Extract the (X, Y) coordinate from the center of the cell holding the provided text.  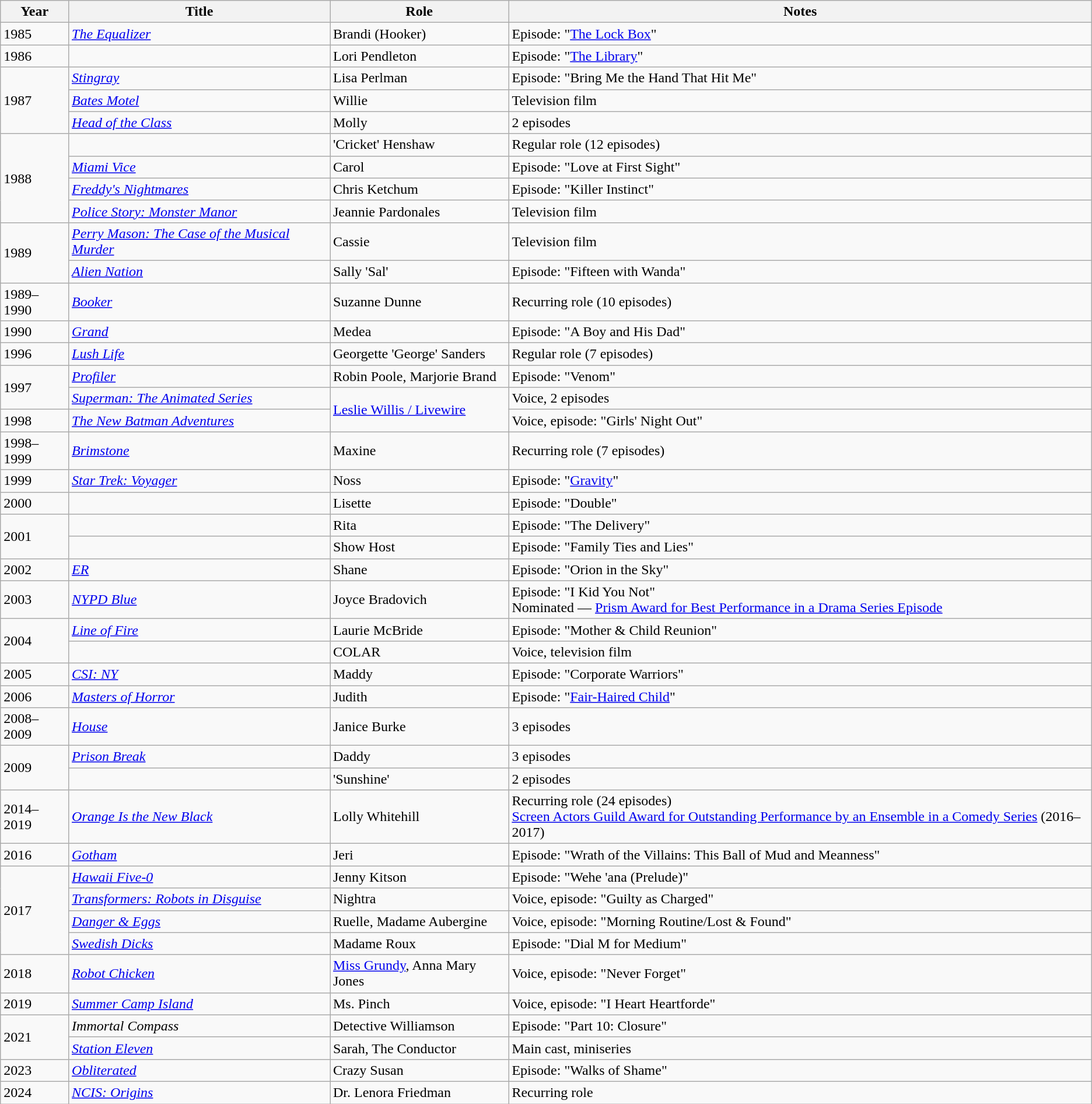
Year (35, 12)
Episode: "Venom" (800, 376)
Recurring role (7 episodes) (800, 450)
Episode: "Corporate Warriors" (800, 674)
1985 (35, 34)
Episode: "A Boy and His Dad" (800, 332)
Laurie McBride (419, 630)
Head of the Class (199, 123)
2000 (35, 503)
Maxine (419, 450)
Episode: "Fifteen with Wanda" (800, 271)
Bates Motel (199, 100)
1998 (35, 421)
Episode: "Fair-Haired Child" (800, 696)
Voice, episode: "I Heart Heartforde" (800, 1004)
COLAR (419, 652)
Medea (419, 332)
1989–1990 (35, 301)
Voice, episode: "Morning Routine/Lost & Found" (800, 921)
Episode: "Wrath of the Villains: This Ball of Mud and Meanness" (800, 855)
Title (199, 12)
Show Host (419, 547)
The New Batman Adventures (199, 421)
Gotham (199, 855)
Judith (419, 696)
Molly (419, 123)
Miami Vice (199, 167)
Noss (419, 481)
Perry Mason: The Case of the Musical Murder (199, 242)
Episode: "Love at First Sight" (800, 167)
Stingray (199, 78)
1997 (35, 387)
Police Story: Monster Manor (199, 211)
Line of Fire (199, 630)
Janice Burke (419, 727)
ER (199, 570)
Episode: "The Lock Box" (800, 34)
Voice, episode: "Girls' Night Out" (800, 421)
Crazy Susan (419, 1070)
2024 (35, 1092)
Willie (419, 100)
NYPD Blue (199, 600)
House (199, 727)
Episode: "Mother & Child Reunion" (800, 630)
2016 (35, 855)
Lori Pendleton (419, 56)
Episode: "Wehe 'ana (Prelude)" (800, 877)
Jeri (419, 855)
Voice, television film (800, 652)
Obliterated (199, 1070)
Episode: "Orion in the Sky" (800, 570)
2017 (35, 910)
1999 (35, 481)
Carol (419, 167)
Episode: "Killer Instinct" (800, 189)
Episode: "Dial M for Medium" (800, 944)
1988 (35, 178)
Shane (419, 570)
Episode: "Family Ties and Lies" (800, 547)
1987 (35, 100)
The Equalizer (199, 34)
Brimstone (199, 450)
Episode: "Double" (800, 503)
Robin Poole, Marjorie Brand (419, 376)
Episode: "The Delivery" (800, 525)
2019 (35, 1004)
2005 (35, 674)
1990 (35, 332)
2023 (35, 1070)
Immortal Compass (199, 1026)
Daddy (419, 757)
CSI: NY (199, 674)
Dr. Lenora Friedman (419, 1092)
2003 (35, 600)
Masters of Horror (199, 696)
Nightra (419, 899)
2008–2009 (35, 727)
NCIS: Origins (199, 1092)
Cassie (419, 242)
Grand (199, 332)
Georgette 'George' Sanders (419, 354)
Ruelle, Madame Aubergine (419, 921)
Hawaii Five-0 (199, 877)
Detective Williamson (419, 1026)
Regular role (7 episodes) (800, 354)
Main cast, miniseries (800, 1048)
Lush Life (199, 354)
Profiler (199, 376)
Madame Roux (419, 944)
Sarah, The Conductor (419, 1048)
Recurring role (800, 1092)
Swedish Dicks (199, 944)
Episode: "Gravity" (800, 481)
Joyce Bradovich (419, 600)
Brandi (Hooker) (419, 34)
1989 (35, 252)
Recurring role (24 episodes)Screen Actors Guild Award for Outstanding Performance by an Ensemble in a Comedy Series (2016–2017) (800, 817)
1986 (35, 56)
Freddy's Nightmares (199, 189)
2002 (35, 570)
Superman: The Animated Series (199, 399)
Episode: "Bring Me the Hand That Hit Me" (800, 78)
2018 (35, 973)
Rita (419, 525)
Episode: "I Kid You Not"Nominated — Prism Award for Best Performance in a Drama Series Episode (800, 600)
Notes (800, 12)
'Cricket' Henshaw (419, 145)
Orange Is the New Black (199, 817)
Booker (199, 301)
Station Eleven (199, 1048)
2021 (35, 1037)
2006 (35, 696)
Miss Grundy, Anna Mary Jones (419, 973)
Chris Ketchum (419, 189)
Voice, episode: "Never Forget" (800, 973)
Episode: "The Library" (800, 56)
Recurring role (10 episodes) (800, 301)
Ms. Pinch (419, 1004)
Lolly Whitehill (419, 817)
Sally 'Sal' (419, 271)
Voice, episode: "Guilty as Charged" (800, 899)
Leslie Willis / Livewire (419, 410)
Episode: "Part 10: Closure" (800, 1026)
Voice, 2 episodes (800, 399)
2009 (35, 768)
'Sunshine' (419, 779)
Transformers: Robots in Disguise (199, 899)
Danger & Eggs (199, 921)
Robot Chicken (199, 973)
Jeannie Pardonales (419, 211)
Jenny Kitson (419, 877)
Episode: "Walks of Shame" (800, 1070)
2004 (35, 641)
Suzanne Dunne (419, 301)
Alien Nation (199, 271)
2001 (35, 536)
Lisette (419, 503)
Summer Camp Island (199, 1004)
1996 (35, 354)
2014–2019 (35, 817)
Prison Break (199, 757)
Lisa Perlman (419, 78)
Star Trek: Voyager (199, 481)
Role (419, 12)
Regular role (12 episodes) (800, 145)
Maddy (419, 674)
1998–1999 (35, 450)
